From the cell containing the given text, extract its center point as [X, Y] coordinate. 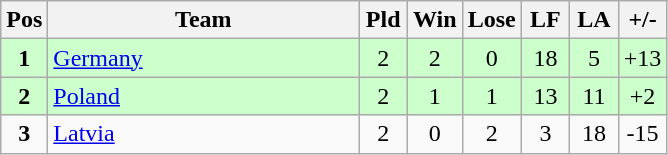
11 [594, 96]
Win [434, 20]
Lose [492, 20]
5 [594, 58]
-15 [642, 134]
Team [204, 20]
+/- [642, 20]
Pos [24, 20]
LA [594, 20]
+2 [642, 96]
LF [546, 20]
+13 [642, 58]
13 [546, 96]
Pld [384, 20]
Germany [204, 58]
Poland [204, 96]
Latvia [204, 134]
